Determine the [x, y] coordinate at the center of the cell enclosing the given text.  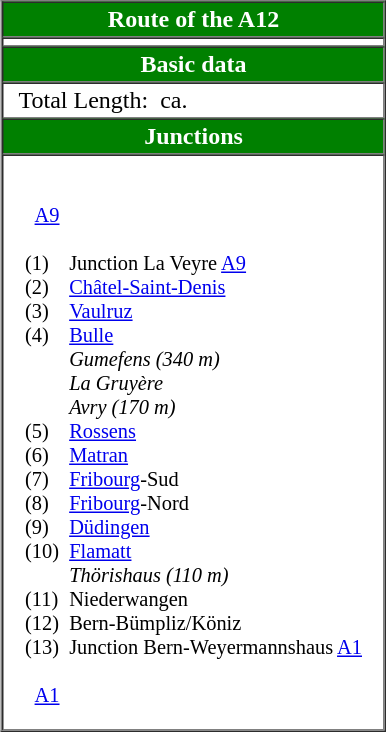
(8) [47, 504]
(7) [47, 480]
A1 [47, 696]
Châtel-Saint-Denis [216, 288]
Junction Bern-Weyermannshaus A1 [216, 648]
(4) [47, 336]
Rossens [216, 432]
La Gruyère [216, 384]
Basic data [193, 64]
(9) [47, 528]
(12) [47, 624]
Junction La Veyre A9 [216, 264]
Total Length: ca. [193, 100]
Bern-Bümpliz/Köniz [216, 624]
(10) [47, 552]
Niederwangen [216, 600]
(2) [47, 288]
Avry (170 m) [216, 408]
A9 [47, 216]
Route of the A12 [193, 20]
(5) [47, 432]
(11) [47, 600]
(13) [47, 648]
Flamatt [216, 552]
(3) [47, 312]
Junctions [193, 136]
Gumefens (340 m) [216, 360]
Bulle [216, 336]
Thörishaus (110 m) [216, 576]
(6) [47, 456]
Fribourg-Sud [216, 480]
Düdingen [216, 528]
Fribourg-Nord [216, 504]
Vaulruz [216, 312]
(1) [47, 264]
Matran [216, 456]
